Provide the [x, y] coordinate of the cell's center where the given text is located.  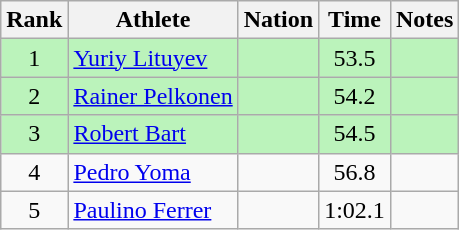
5 [34, 210]
54.2 [355, 96]
Athlete [153, 20]
Yuriy Lituyev [153, 58]
54.5 [355, 134]
56.8 [355, 172]
Paulino Ferrer [153, 210]
Pedro Yoma [153, 172]
Robert Bart [153, 134]
Nation [278, 20]
4 [34, 172]
2 [34, 96]
Rank [34, 20]
1:02.1 [355, 210]
53.5 [355, 58]
Notes [424, 20]
Rainer Pelkonen [153, 96]
1 [34, 58]
Time [355, 20]
3 [34, 134]
